Search for the cell housing the specified text and yield its (x, y) center coordinate. 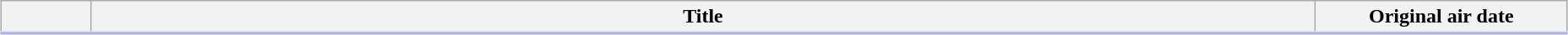
Original air date (1441, 17)
Title (703, 17)
